Identify which cell holds the provided text, then report its (x, y) central coordinate. 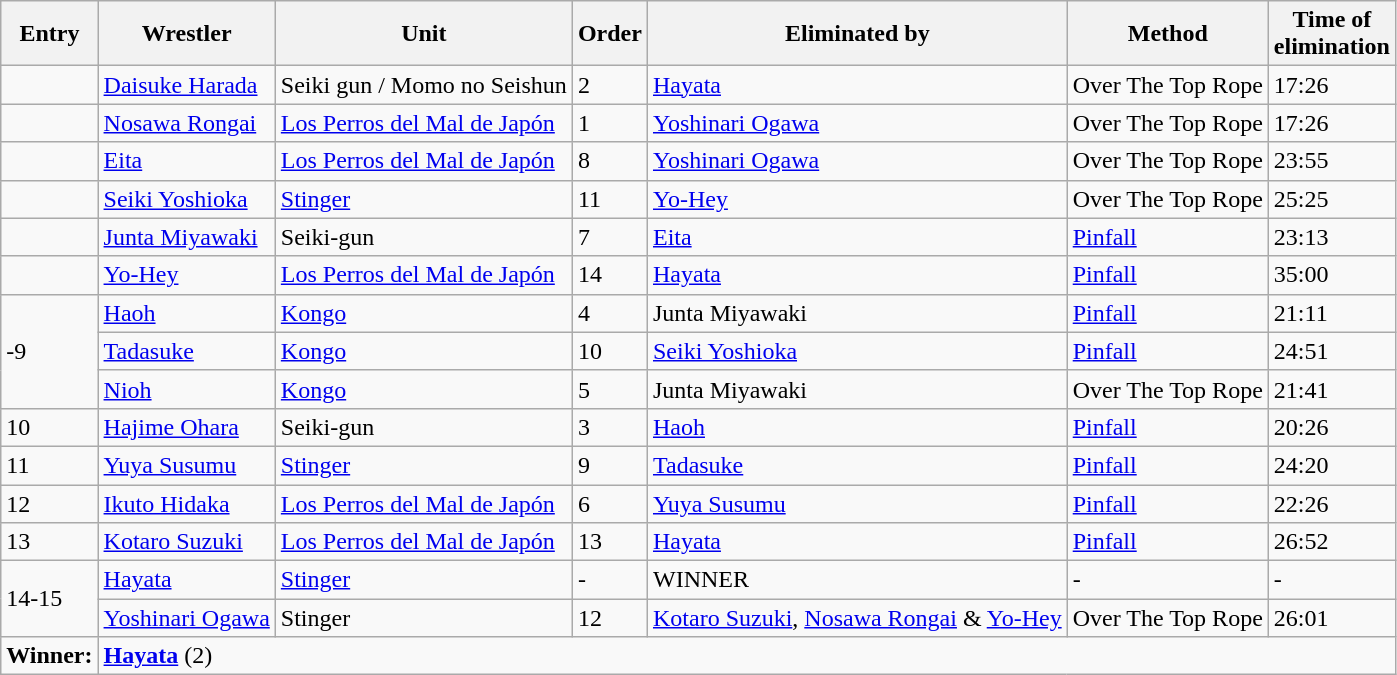
26:01 (1332, 618)
2 (610, 85)
24:51 (1332, 351)
Winner: (50, 656)
14 (610, 275)
Entry (50, 34)
Daisuke Harada (186, 85)
8 (610, 161)
4 (610, 313)
26:52 (1332, 542)
24:20 (1332, 465)
Hayata (2) (746, 656)
22:26 (1332, 503)
Seiki gun / Momo no Seishun (424, 85)
Order (610, 34)
Unit (424, 34)
5 (610, 389)
6 (610, 503)
Nioh (186, 389)
Ikuto Hidaka (186, 503)
21:11 (1332, 313)
3 (610, 427)
Time ofelimination (1332, 34)
20:26 (1332, 427)
Kotaro Suzuki, Nosawa Rongai & Yo-Hey (857, 618)
WINNER (857, 580)
1 (610, 123)
14-15 (50, 599)
Hajime Ohara (186, 427)
25:25 (1332, 199)
Kotaro Suzuki (186, 542)
Eliminated by (857, 34)
23:55 (1332, 161)
35:00 (1332, 275)
9 (610, 465)
23:13 (1332, 237)
7 (610, 237)
Method (1168, 34)
-9 (50, 351)
Nosawa Rongai (186, 123)
21:41 (1332, 389)
Wrestler (186, 34)
